Identify which cell holds the provided text, then report its [x, y] central coordinate. 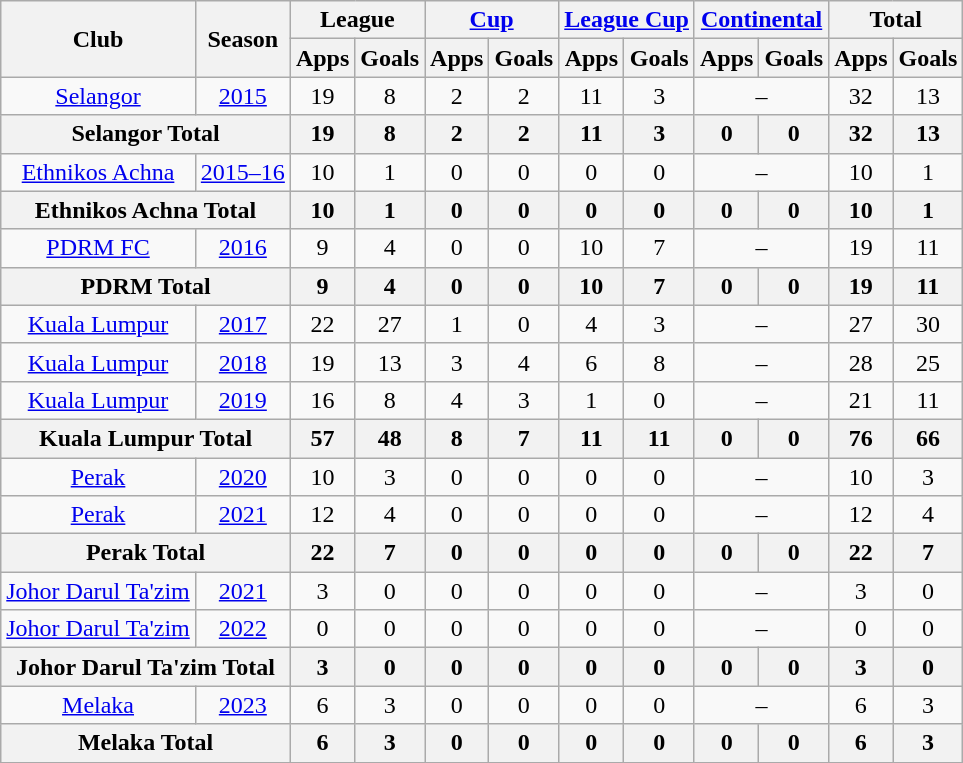
League Cup [627, 20]
28 [861, 362]
Season [242, 39]
2019 [242, 400]
Ethnikos Achna [98, 172]
Cup [492, 20]
Club [98, 39]
Total [896, 20]
PDRM FC [98, 248]
Selangor [98, 96]
2015 [242, 96]
Kuala Lumpur Total [146, 438]
Johor Darul Ta'zim Total [146, 667]
Selangor Total [146, 134]
21 [861, 400]
25 [928, 362]
2016 [242, 248]
Melaka Total [146, 743]
30 [928, 324]
48 [390, 438]
League [357, 20]
66 [928, 438]
Melaka [98, 705]
Perak Total [146, 553]
2018 [242, 362]
Continental [761, 20]
2023 [242, 705]
PDRM Total [146, 286]
16 [322, 400]
2015–16 [242, 172]
2020 [242, 477]
2017 [242, 324]
76 [861, 438]
2022 [242, 629]
57 [322, 438]
Ethnikos Achna Total [146, 210]
